Detect which cell encompasses the target text, then output its [x, y] center coordinate. 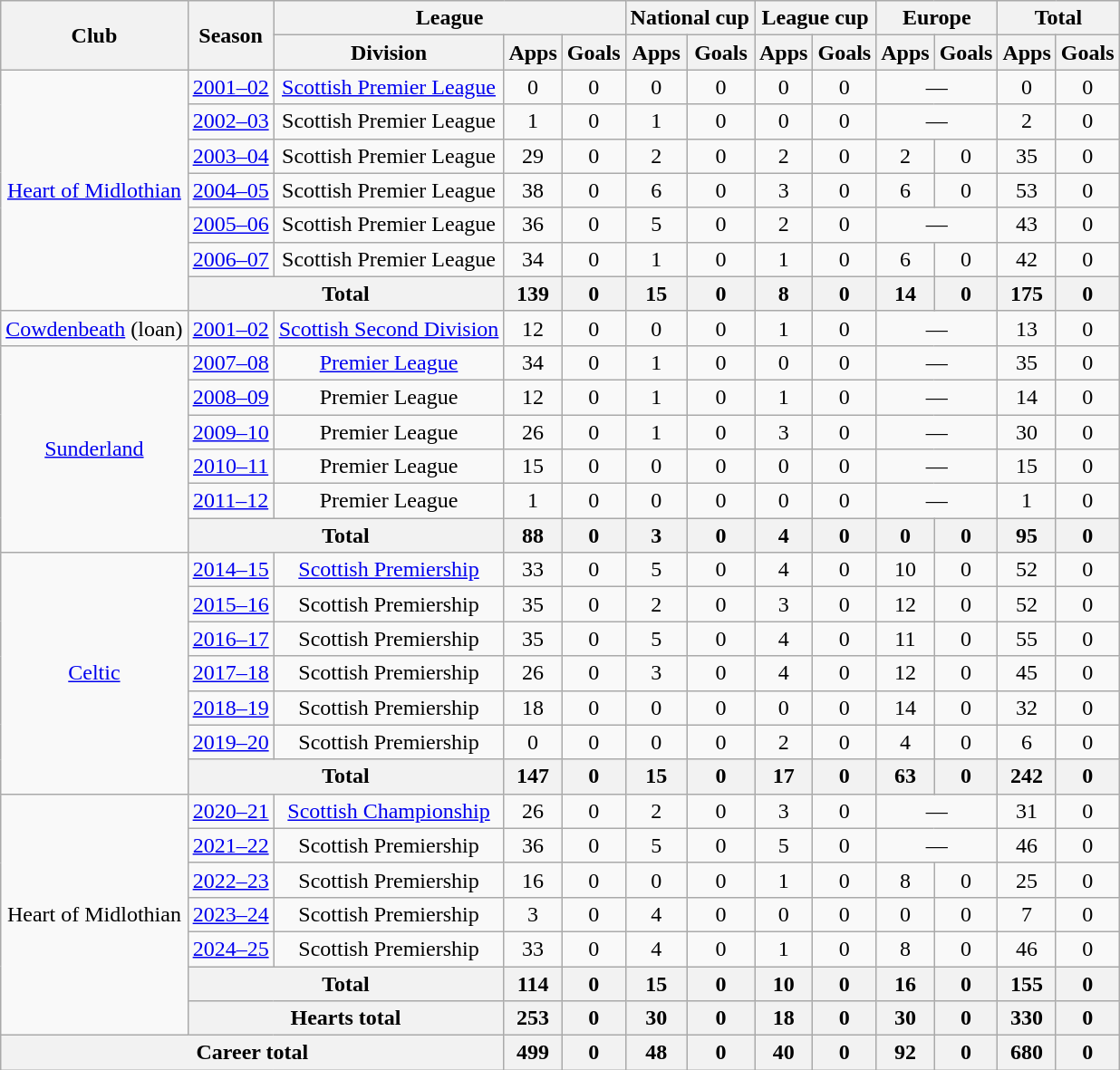
Scottish Championship [389, 811]
2015–16 [230, 604]
2019–20 [230, 742]
2007–08 [230, 362]
63 [905, 776]
2022–23 [230, 880]
Hearts total [346, 1018]
253 [533, 1018]
53 [1027, 190]
Celtic [94, 673]
2002–03 [230, 121]
2005–06 [230, 225]
Sunderland [94, 448]
499 [533, 1053]
Season [230, 35]
17 [783, 776]
League [449, 18]
7 [1027, 914]
25 [1027, 880]
2006–07 [230, 259]
680 [1027, 1053]
139 [533, 294]
32 [1027, 708]
29 [533, 156]
42 [1027, 259]
2024–25 [230, 949]
2004–05 [230, 190]
National cup [690, 18]
242 [1027, 776]
88 [533, 535]
48 [656, 1053]
Europe [937, 18]
43 [1027, 225]
Division [389, 53]
2014–15 [230, 570]
2023–24 [230, 914]
2009–10 [230, 432]
92 [905, 1053]
45 [1027, 673]
31 [1027, 811]
40 [783, 1053]
114 [533, 983]
2020–21 [230, 811]
League cup [815, 18]
2010–11 [230, 467]
147 [533, 776]
330 [1027, 1018]
2017–18 [230, 673]
155 [1027, 983]
2011–12 [230, 501]
Club [94, 35]
13 [1027, 328]
Cowdenbeath (loan) [94, 328]
95 [1027, 535]
2003–04 [230, 156]
2008–09 [230, 397]
175 [1027, 294]
38 [533, 190]
Career total [252, 1053]
55 [1027, 639]
2018–19 [230, 708]
2021–22 [230, 845]
2016–17 [230, 639]
Scottish Second Division [389, 328]
11 [905, 639]
